From the cell containing the given text, extract its center point as [x, y] coordinate. 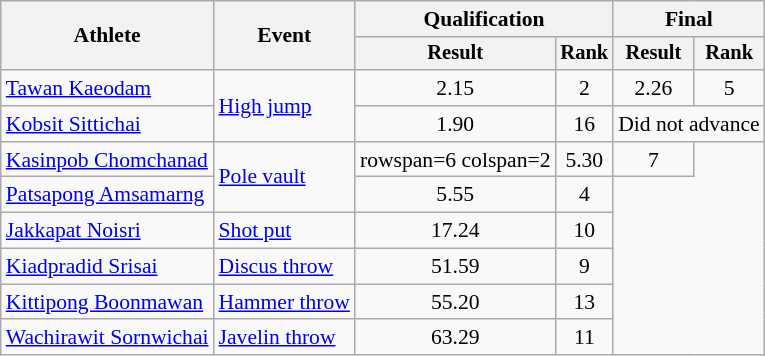
Kiadpradid Srisai [108, 267]
7 [654, 160]
Wachirawit Sornwichai [108, 338]
Javelin throw [284, 338]
13 [584, 302]
2.15 [456, 88]
Kittipong Boonmawan [108, 302]
Final [689, 19]
11 [584, 338]
Pole vault [284, 178]
High jump [284, 106]
51.59 [456, 267]
2 [584, 88]
Event [284, 36]
Patsapong Amsamarng [108, 195]
Jakkapat Noisri [108, 231]
16 [584, 124]
10 [584, 231]
Hammer throw [284, 302]
5.30 [584, 160]
rowspan=6 colspan=2 [456, 160]
Qualification [484, 19]
63.29 [456, 338]
5 [730, 88]
4 [584, 195]
1.90 [456, 124]
9 [584, 267]
Kasinpob Chomchanad [108, 160]
55.20 [456, 302]
Athlete [108, 36]
5.55 [456, 195]
Kobsit Sittichai [108, 124]
Tawan Kaeodam [108, 88]
Shot put [284, 231]
Discus throw [284, 267]
2.26 [654, 88]
17.24 [456, 231]
Did not advance [689, 124]
